Determine the (X, Y) coordinate at the center of the cell enclosing the given text.  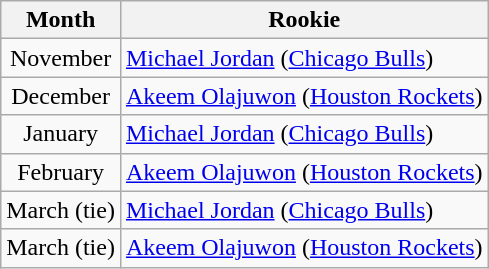
December (61, 96)
Rookie (304, 20)
Month (61, 20)
November (61, 58)
January (61, 134)
February (61, 172)
